Locate the cell with the specified text and output its (x, y) center coordinate. 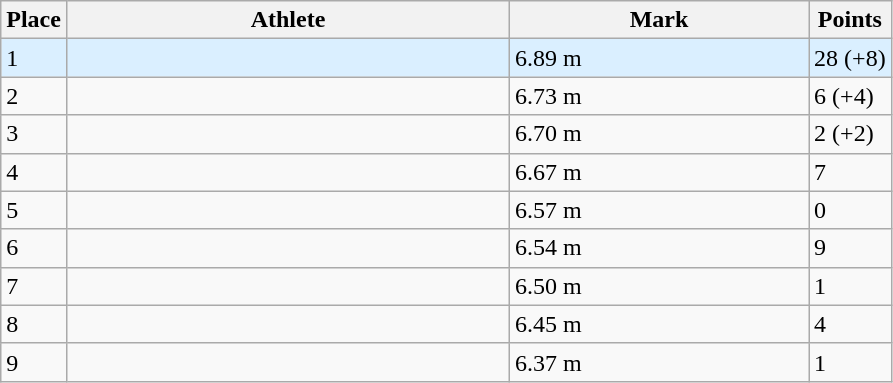
6.89 m (660, 58)
Points (850, 20)
6.67 m (660, 172)
6 (34, 248)
Place (34, 20)
3 (34, 134)
6.73 m (660, 96)
Mark (660, 20)
6.50 m (660, 286)
6.70 m (660, 134)
2 (+2) (850, 134)
6.45 m (660, 324)
Athlete (288, 20)
0 (850, 210)
6.57 m (660, 210)
6.54 m (660, 248)
6.37 m (660, 362)
2 (34, 96)
28 (+8) (850, 58)
8 (34, 324)
5 (34, 210)
6 (+4) (850, 96)
